Detect which cell encompasses the target text, then output its [X, Y] center coordinate. 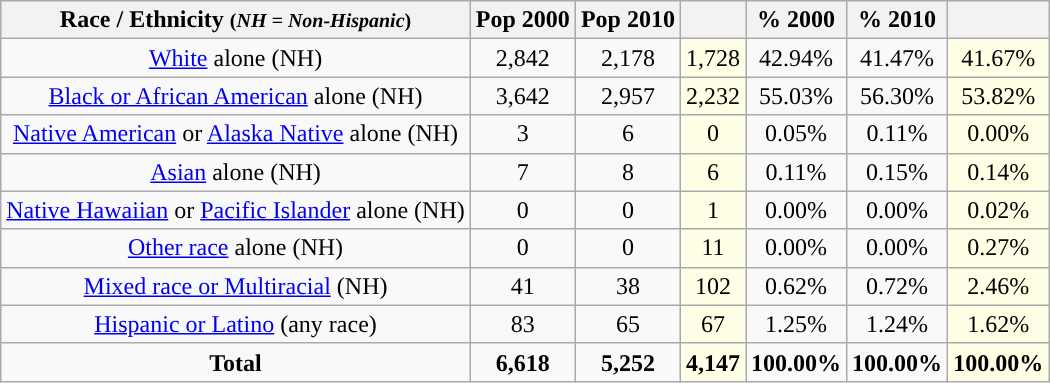
8 [628, 172]
2,232 [712, 96]
4,147 [712, 362]
38 [628, 286]
0.15% [898, 172]
83 [522, 324]
56.30% [898, 96]
0.14% [998, 172]
3 [522, 134]
65 [628, 324]
2,178 [628, 58]
White alone (NH) [236, 58]
Race / Ethnicity (NH = Non-Hispanic) [236, 20]
Pop 2010 [628, 20]
67 [712, 324]
Asian alone (NH) [236, 172]
Native American or Alaska Native alone (NH) [236, 134]
2,842 [522, 58]
1 [712, 210]
0.72% [898, 286]
42.94% [796, 58]
0.62% [796, 286]
Hispanic or Latino (any race) [236, 324]
0.27% [998, 248]
2,957 [628, 96]
0.05% [796, 134]
Black or African American alone (NH) [236, 96]
Total [236, 362]
55.03% [796, 96]
0.02% [998, 210]
7 [522, 172]
6,618 [522, 362]
1.25% [796, 324]
53.82% [998, 96]
41.67% [998, 58]
3,642 [522, 96]
Pop 2000 [522, 20]
5,252 [628, 362]
11 [712, 248]
Other race alone (NH) [236, 248]
Native Hawaiian or Pacific Islander alone (NH) [236, 210]
41 [522, 286]
1.62% [998, 324]
41.47% [898, 58]
1,728 [712, 58]
% 2000 [796, 20]
1.24% [898, 324]
102 [712, 286]
2.46% [998, 286]
% 2010 [898, 20]
Mixed race or Multiracial (NH) [236, 286]
